Determine the (x, y) coordinate at the center of the cell enclosing the given text.  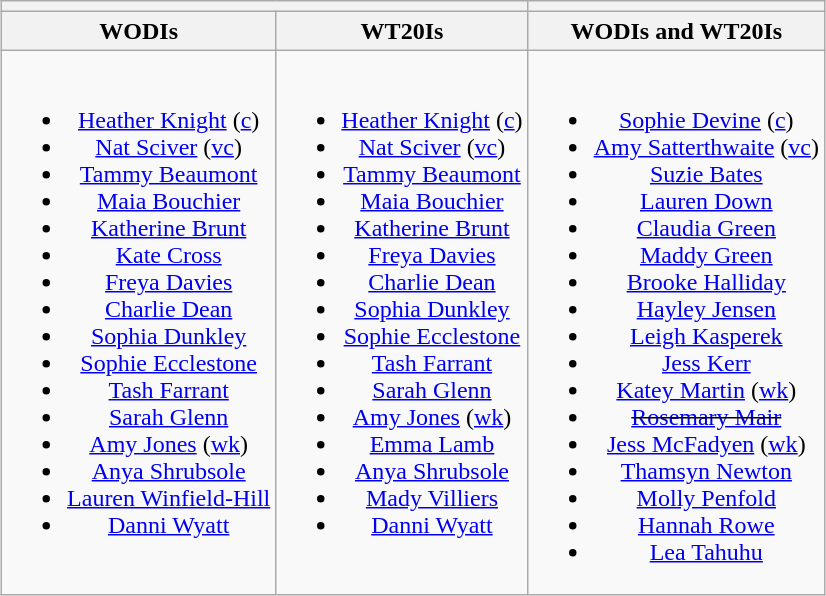
WT20Is (402, 31)
WODIs and WT20Is (676, 31)
WODIs (139, 31)
